Extract the [x, y] coordinate from the center of the cell holding the provided text.  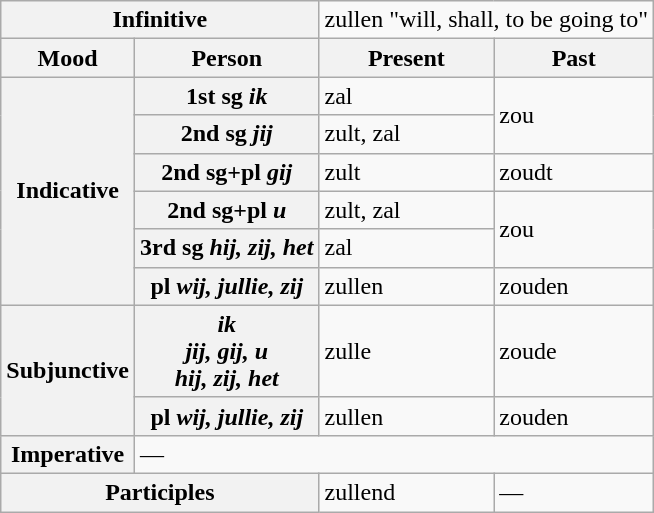
zult [406, 172]
Person [227, 58]
3rd sg hij, zij, het [227, 248]
Participles [160, 492]
2nd sg+pl gij [227, 172]
Mood [68, 58]
zullend [406, 492]
zullen "will, shall, to be going to" [486, 20]
zoude [574, 351]
Indicative [68, 191]
Imperative [68, 454]
ikjij, gij, uhij, zij, het [227, 351]
Infinitive [160, 20]
Present [406, 58]
2nd sg jij [227, 134]
Past [574, 58]
zoudt [574, 172]
1st sg ik [227, 96]
zulle [406, 351]
2nd sg+pl u [227, 210]
Subjunctive [68, 370]
